Output the (X, Y) coordinate of the center of the cell containing the given text.  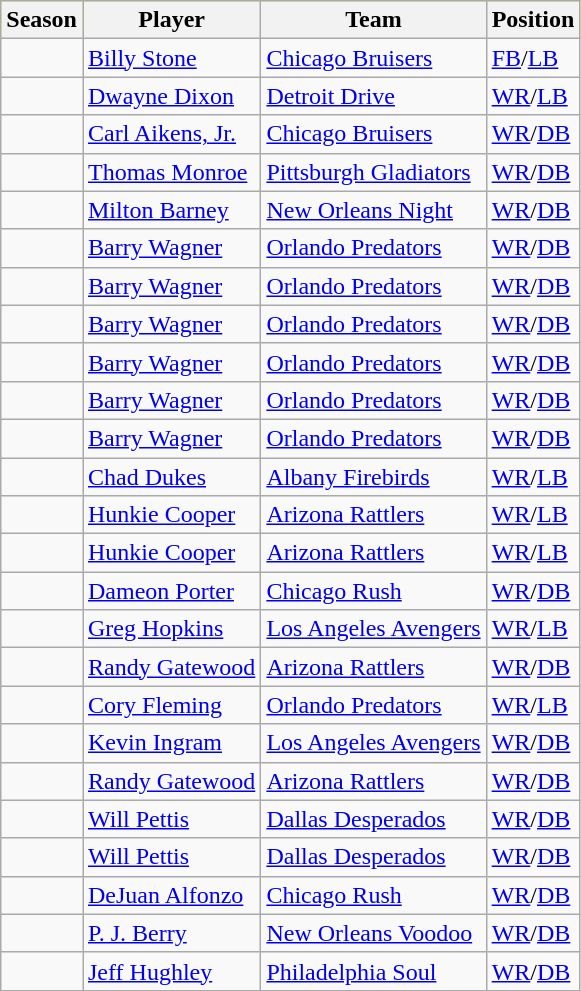
Albany Firebirds (374, 477)
FB/LB (533, 58)
Jeff Hughley (171, 971)
Dameon Porter (171, 591)
Detroit Drive (374, 96)
Team (374, 20)
Thomas Monroe (171, 172)
Kevin Ingram (171, 743)
Cory Fleming (171, 705)
P. J. Berry (171, 933)
Greg Hopkins (171, 629)
Milton Barney (171, 210)
Philadelphia Soul (374, 971)
New Orleans Voodoo (374, 933)
Billy Stone (171, 58)
DeJuan Alfonzo (171, 895)
Carl Aikens, Jr. (171, 134)
Season (42, 20)
Dwayne Dixon (171, 96)
New Orleans Night (374, 210)
Pittsburgh Gladiators (374, 172)
Position (533, 20)
Player (171, 20)
Chad Dukes (171, 477)
